Determine the (X, Y) coordinate at the center of the cell enclosing the given text.  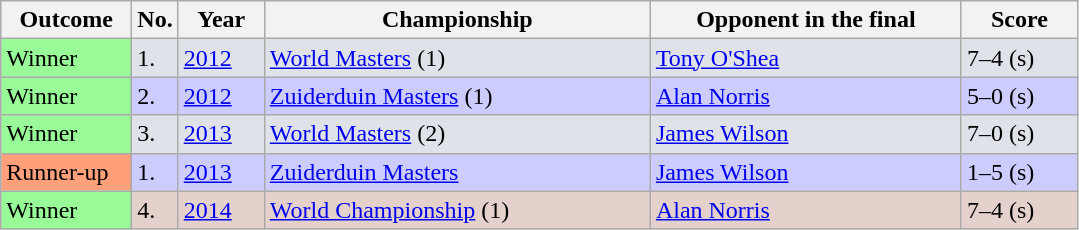
2. (155, 96)
Championship (457, 20)
Zuiderduin Masters (1) (457, 96)
Tony O'Shea (806, 58)
3. (155, 134)
World Championship (1) (457, 210)
No. (155, 20)
Runner-up (66, 172)
2014 (221, 210)
5–0 (s) (1019, 96)
Outcome (66, 20)
7–0 (s) (1019, 134)
World Masters (2) (457, 134)
1–5 (s) (1019, 172)
Opponent in the final (806, 20)
4. (155, 210)
Score (1019, 20)
World Masters (1) (457, 58)
Zuiderduin Masters (457, 172)
Year (221, 20)
